Provide the (X, Y) coordinate of the cell's center where the given text is located.  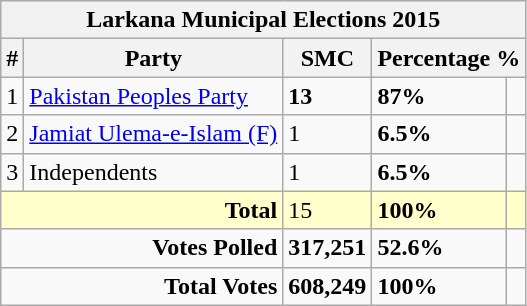
Total Votes (142, 286)
13 (328, 96)
87% (440, 96)
3 (12, 172)
Jamiat Ulema-e-Islam (F) (154, 134)
Percentage % (449, 58)
Total (142, 210)
# (12, 58)
15 (328, 210)
317,251 (328, 248)
Votes Polled (142, 248)
Independents (154, 172)
Larkana Municipal Elections 2015 (264, 20)
Party (154, 58)
2 (12, 134)
52.6% (440, 248)
Pakistan Peoples Party (154, 96)
SMC (328, 58)
608,249 (328, 286)
